Determine the (x, y) coordinate at the center of the cell enclosing the given text.  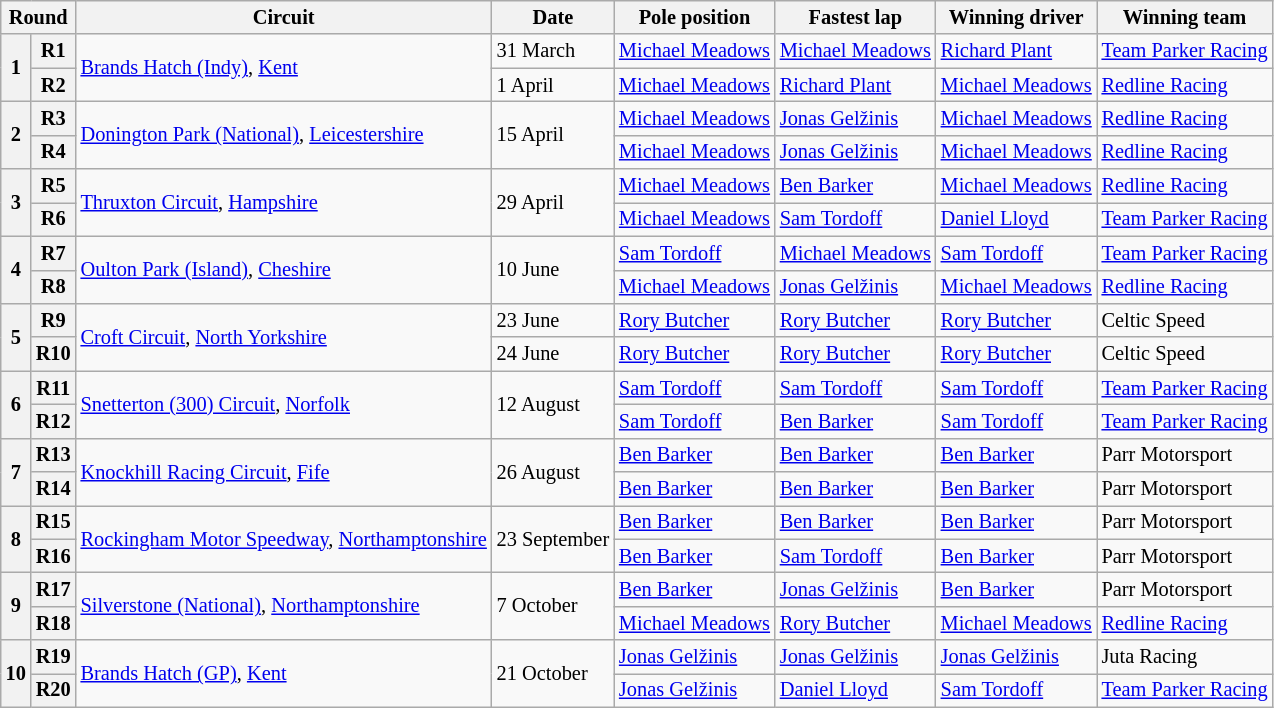
R12 (54, 421)
10 (16, 674)
R17 (54, 589)
Winning team (1185, 17)
R15 (54, 522)
R4 (54, 152)
Circuit (284, 17)
26 August (553, 472)
R7 (54, 253)
2 (16, 134)
R10 (54, 354)
3 (16, 202)
Brands Hatch (GP), Kent (284, 674)
R1 (54, 51)
Juta Racing (1185, 657)
10 June (553, 270)
R19 (54, 657)
Snetterton (300) Circuit, Norfolk (284, 404)
Pole position (694, 17)
23 June (553, 320)
R16 (54, 556)
R11 (54, 388)
Round (38, 17)
R18 (54, 623)
23 September (553, 538)
31 March (553, 51)
Rockingham Motor Speedway, Northamptonshire (284, 538)
Oulton Park (Island), Cheshire (284, 270)
Winning driver (1016, 17)
Brands Hatch (Indy), Kent (284, 68)
Knockhill Racing Circuit, Fife (284, 472)
R20 (54, 690)
Thruxton Circuit, Hampshire (284, 202)
Fastest lap (856, 17)
R2 (54, 85)
24 June (553, 354)
R14 (54, 489)
Croft Circuit, North Yorkshire (284, 336)
7 (16, 472)
R8 (54, 287)
15 April (553, 134)
1 (16, 68)
1 April (553, 85)
7 October (553, 606)
4 (16, 270)
21 October (553, 674)
6 (16, 404)
R5 (54, 186)
5 (16, 336)
R3 (54, 118)
Date (553, 17)
9 (16, 606)
R6 (54, 219)
8 (16, 538)
29 April (553, 202)
R13 (54, 455)
12 August (553, 404)
R9 (54, 320)
Silverstone (National), Northamptonshire (284, 606)
Donington Park (National), Leicestershire (284, 134)
